From the cell containing the given text, extract its center point as (X, Y) coordinate. 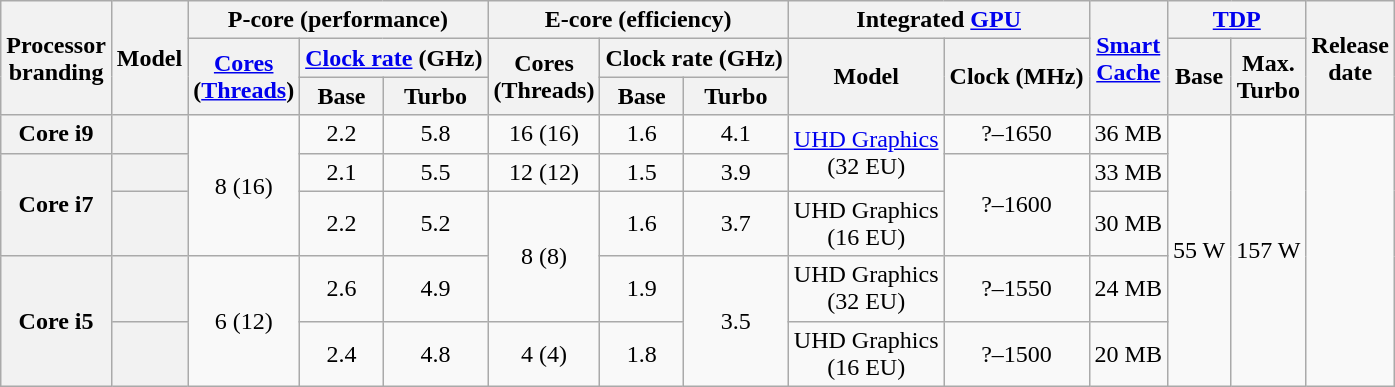
8 (8) (544, 256)
?–1500 (1016, 354)
1.9 (642, 288)
3.7 (736, 224)
?–1550 (1016, 288)
E-core (efficiency) (638, 20)
SmartCache (1128, 58)
24 MB (1128, 288)
Core i5 (56, 321)
P-core (performance) (338, 20)
TDP (1236, 20)
30 MB (1128, 224)
Processorbranding (56, 58)
?–1600 (1016, 204)
5.2 (436, 224)
2.4 (342, 354)
36 MB (1128, 134)
5.5 (436, 172)
Max.Turbo (1268, 77)
4.1 (736, 134)
20 MB (1128, 354)
1.8 (642, 354)
3.5 (736, 321)
2.6 (342, 288)
1.5 (642, 172)
5.8 (436, 134)
33 MB (1128, 172)
6 (12) (244, 321)
2.1 (342, 172)
12 (12) (544, 172)
4.8 (436, 354)
Core i9 (56, 134)
Core i7 (56, 204)
8 (16) (244, 186)
4 (4) (544, 354)
Releasedate (1350, 58)
Integrated GPU (938, 20)
157 W (1268, 250)
?–1650 (1016, 134)
4.9 (436, 288)
Clock (MHz) (1016, 77)
3.9 (736, 172)
16 (16) (544, 134)
55 W (1198, 250)
